Return the (x, y) coordinate for the center point of the cell that contains the specified text.  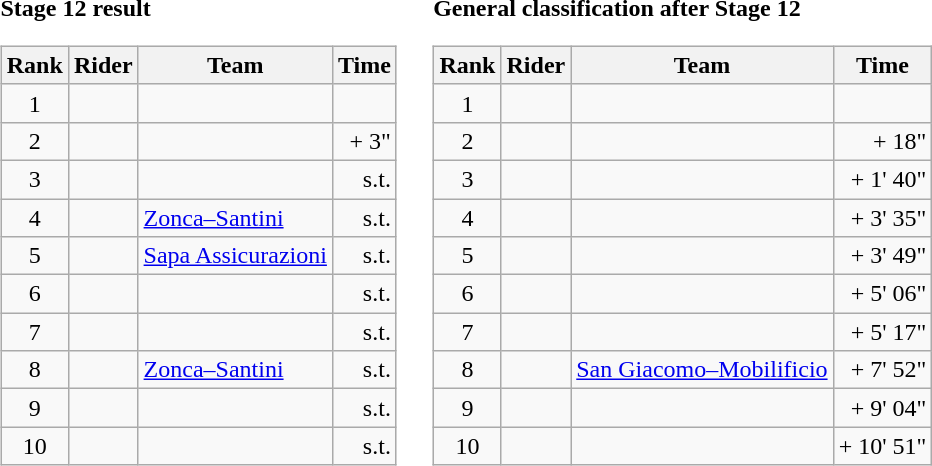
Sapa Assicurazioni (235, 256)
+ 18" (882, 141)
+ 5' 17" (882, 332)
+ 10' 51" (882, 446)
San Giacomo–Mobilificio (702, 370)
+ 1' 40" (882, 179)
+ 7' 52" (882, 370)
+ 3" (364, 141)
+ 3' 49" (882, 256)
+ 5' 06" (882, 294)
+ 9' 04" (882, 408)
+ 3' 35" (882, 217)
